Scan for the cell matching the given text and deliver its [X, Y] coordinate at center. 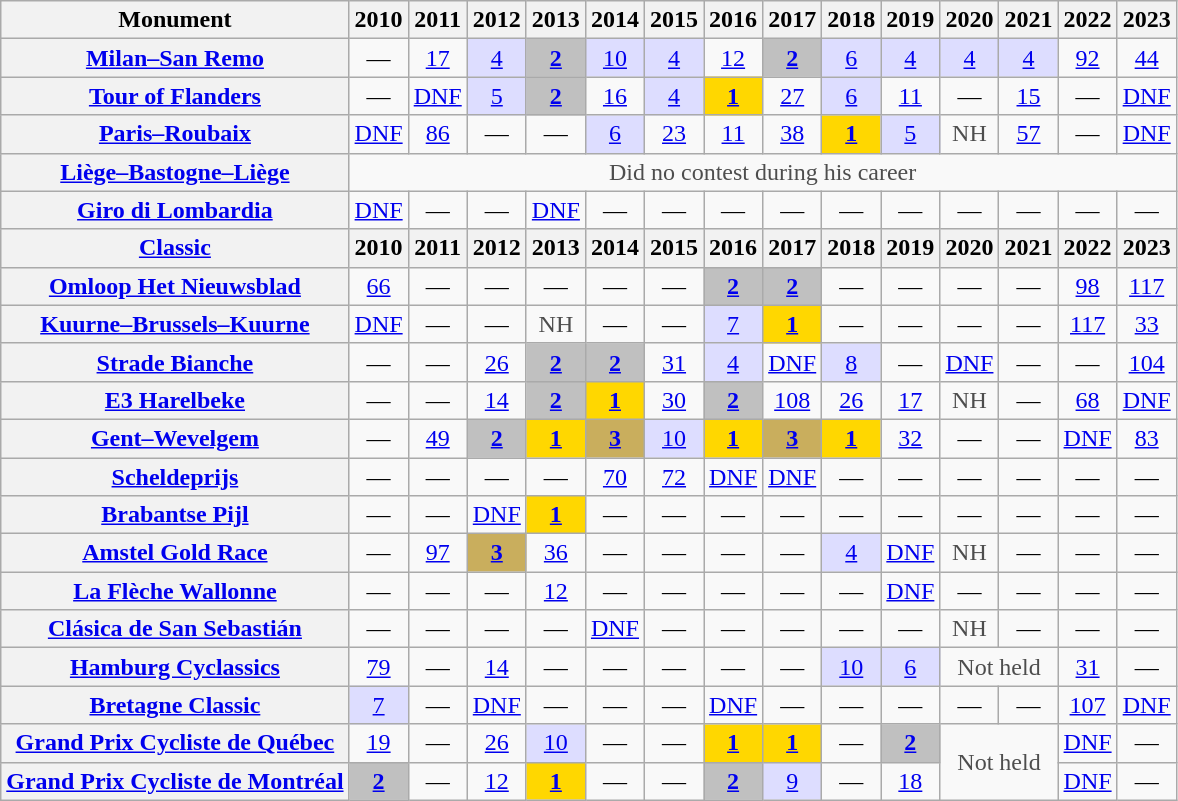
Grand Prix Cycliste de Québec [175, 743]
66 [378, 286]
Clásica de San Sebastián [175, 629]
15 [1028, 96]
8 [852, 362]
23 [674, 134]
83 [1146, 438]
44 [1146, 58]
Did no contest during his career [762, 172]
108 [792, 400]
72 [674, 477]
104 [1146, 362]
38 [792, 134]
27 [792, 96]
Bretagne Classic [175, 705]
86 [438, 134]
70 [614, 477]
Classic [175, 248]
Giro di Lombardia [175, 210]
Omloop Het Nieuwsblad [175, 286]
36 [556, 553]
E3 Harelbeke [175, 400]
Hamburg Cyclassics [175, 667]
Liège–Bastogne–Liège [175, 172]
30 [674, 400]
107 [1088, 705]
Kuurne–Brussels–Kuurne [175, 324]
Monument [175, 20]
Strade Bianche [175, 362]
32 [910, 438]
98 [1088, 286]
Paris–Roubaix [175, 134]
68 [1088, 400]
Tour of Flanders [175, 96]
79 [378, 667]
La Flèche Wallonne [175, 591]
49 [438, 438]
92 [1088, 58]
18 [910, 781]
Brabantse Pijl [175, 515]
Amstel Gold Race [175, 553]
Milan–San Remo [175, 58]
16 [614, 96]
9 [792, 781]
97 [438, 553]
33 [1146, 324]
Scheldeprijs [175, 477]
19 [378, 743]
Gent–Wevelgem [175, 438]
57 [1028, 134]
Grand Prix Cycliste de Montréal [175, 781]
